Return the (x, y) coordinate for the center point of the cell that contains the specified text.  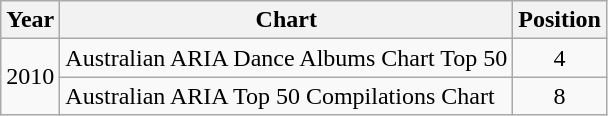
Position (560, 20)
Year (30, 20)
Australian ARIA Top 50 Compilations Chart (286, 96)
8 (560, 96)
2010 (30, 77)
Chart (286, 20)
4 (560, 58)
Australian ARIA Dance Albums Chart Top 50 (286, 58)
